From the cell containing the given text, extract its center point as (x, y) coordinate. 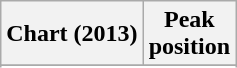
Chart (2013) (72, 34)
Peakposition (189, 34)
